From the cell containing the given text, extract its center point as (x, y) coordinate. 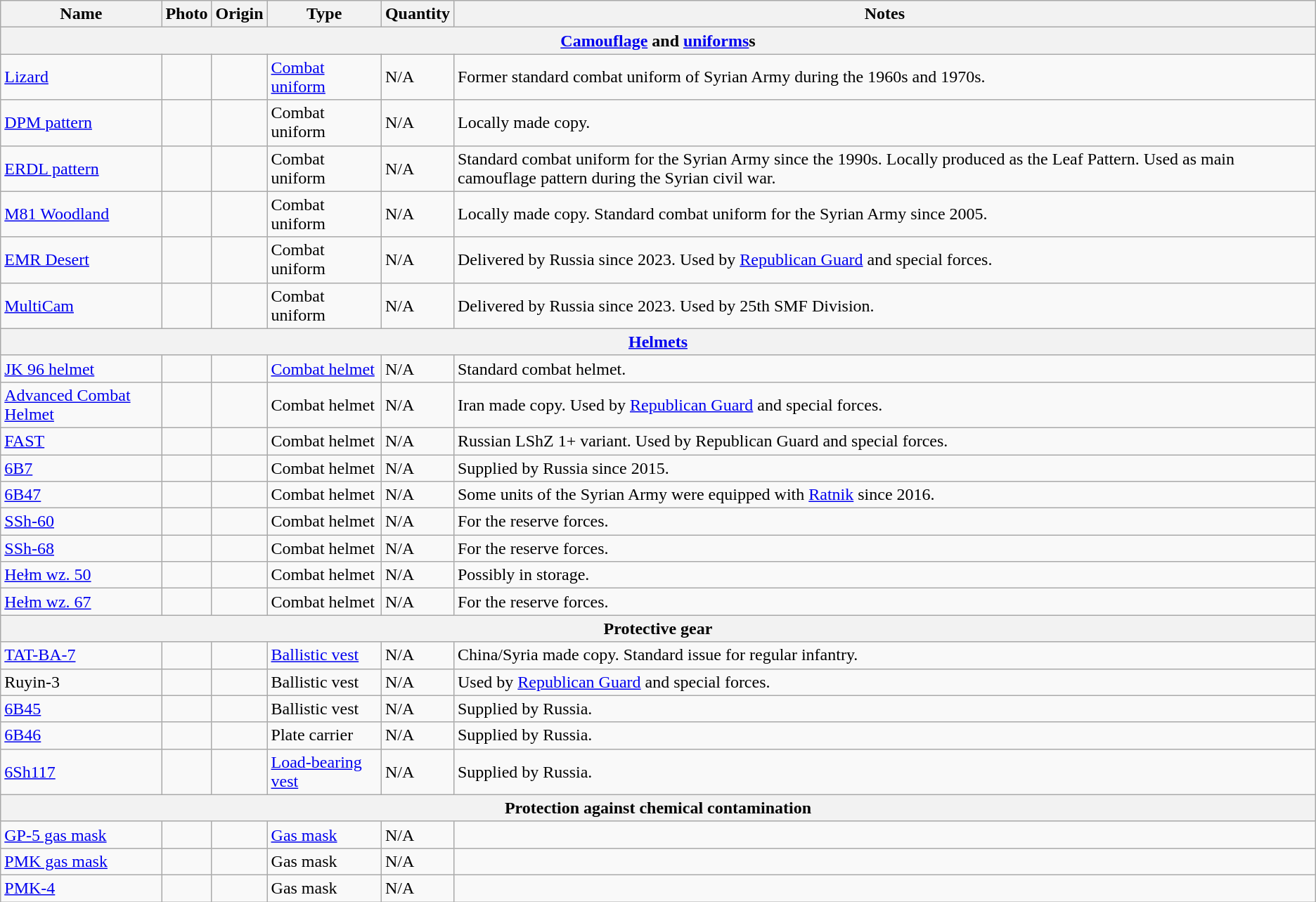
SSh-68 (82, 548)
6B47 (82, 495)
Russian LShZ 1+ variant. Used by Republican Guard and special forces. (884, 441)
Some units of the Syrian Army were equipped with Ratnik since 2016. (884, 495)
Hełm wz. 67 (82, 602)
Ruyin-3 (82, 682)
6B7 (82, 468)
Iran made copy. Used by Republican Guard and special forces. (884, 405)
Supplied by Russia since 2015. (884, 468)
Camouflage and uniformss (658, 41)
M81 Woodland (82, 214)
Former standard combat uniform of Syrian Army during the 1960s and 1970s. (884, 77)
Protection against chemical contamination (658, 808)
Advanced Combat Helmet (82, 405)
TAT-BA-7 (82, 655)
6Sh117 (82, 772)
PMK-4 (82, 888)
Load-bearing vest (324, 772)
MultiCam (82, 305)
FAST (82, 441)
Delivered by Russia since 2023. Used by Republican Guard and special forces. (884, 260)
Standard combat helmet. (884, 368)
Origin (239, 14)
Delivered by Russia since 2023. Used by 25th SMF Division. (884, 305)
JK 96 helmet (82, 368)
Lizard (82, 77)
EMR Desert (82, 260)
Hełm wz. 50 (82, 575)
Plate carrier (324, 735)
Photo (187, 14)
DPM pattern (82, 122)
Quantity (418, 14)
ERDL pattern (82, 169)
Possibly in storage. (884, 575)
6B46 (82, 735)
Locally made copy. Standard combat uniform for the Syrian Army since 2005. (884, 214)
PMK gas mask (82, 861)
Locally made copy. (884, 122)
Protective gear (658, 629)
SSh-60 (82, 522)
Notes (884, 14)
GP-5 gas mask (82, 835)
Used by Republican Guard and special forces. (884, 682)
Name (82, 14)
China/Syria made copy. Standard issue for regular infantry. (884, 655)
Type (324, 14)
Helmets (658, 342)
6B45 (82, 709)
